Scan for the cell matching the given text and deliver its [x, y] coordinate at center. 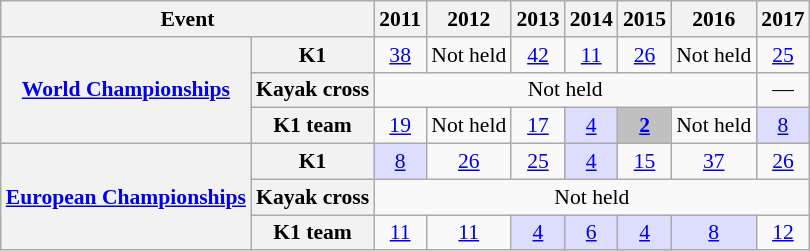
17 [538, 126]
2 [644, 126]
2016 [714, 19]
2017 [782, 19]
15 [644, 162]
2012 [468, 19]
2014 [592, 19]
12 [782, 233]
38 [400, 55]
2013 [538, 19]
6 [592, 233]
Event [188, 19]
19 [400, 126]
— [782, 90]
37 [714, 162]
2011 [400, 19]
2015 [644, 19]
World Championships [126, 90]
42 [538, 55]
European Championships [126, 198]
